For the text-containing cell, return its midpoint in [X, Y] coordinate format. 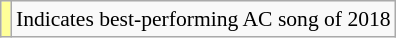
Indicates best-performing AC song of 2018 [204, 19]
